From the cell containing the given text, extract its center point as (x, y) coordinate. 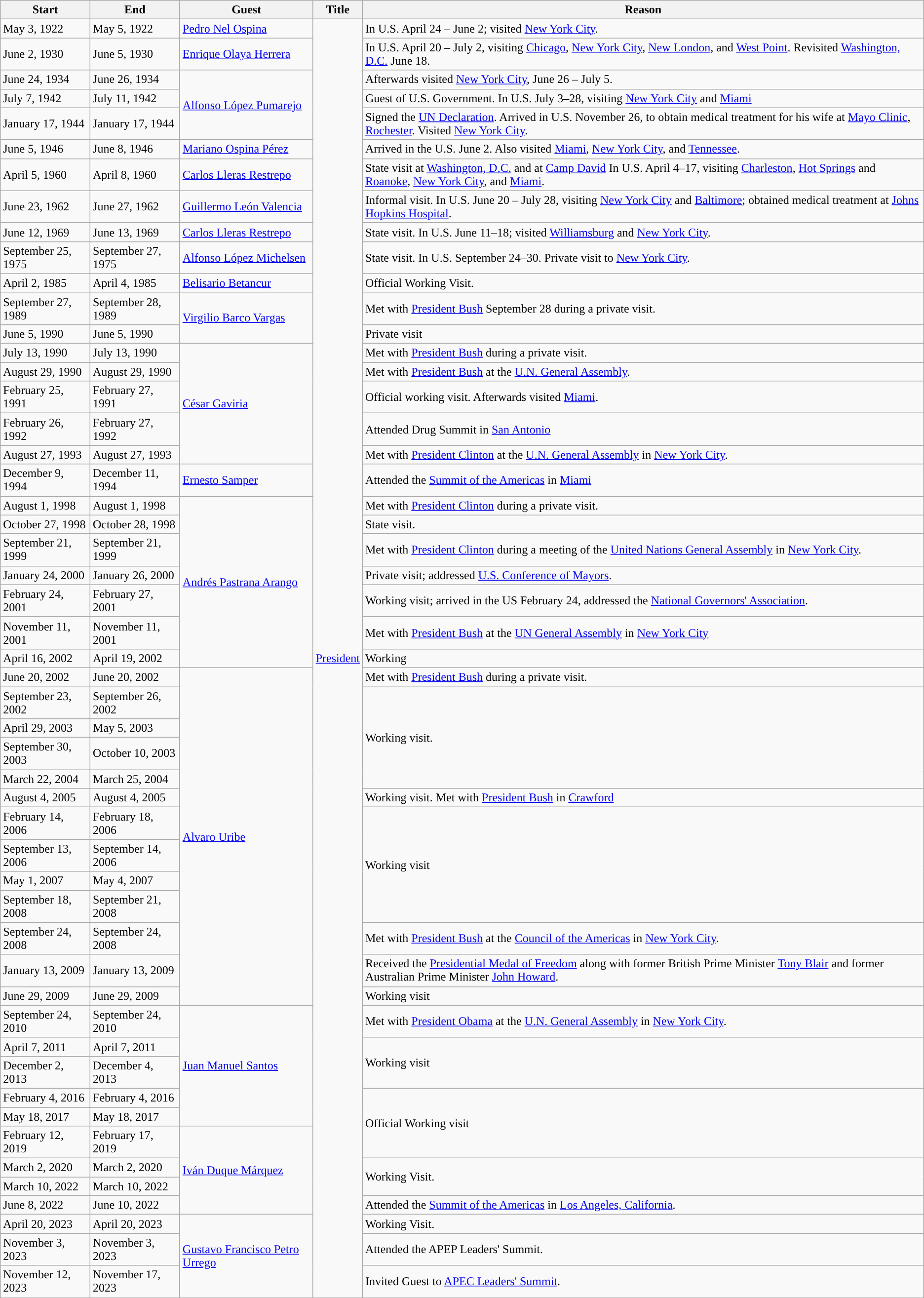
Met with President Bush at the UN General Assembly in New York City (643, 633)
July 7, 1942 (45, 98)
March 22, 2004 (45, 779)
June 24, 1934 (45, 79)
Official Working visit (643, 1123)
May 5, 2003 (135, 728)
June 26, 1934 (135, 79)
April 29, 2003 (45, 728)
Informal visit. In U.S. June 20 – July 28, visiting New York City and Baltimore; obtained medical treatment at Johns Hopkins Hospital. (643, 206)
In U.S. April 24 – June 2; visited New York City. (643, 29)
September 23, 2002 (45, 702)
April 4, 1985 (135, 283)
Juan Manuel Santos (246, 1065)
Working visit. Met with President Bush in Crawford (643, 798)
Met with President Bush September 28 during a private visit. (643, 308)
July 11, 1942 (135, 98)
February 27, 2001 (135, 600)
Mariano Ospina Pérez (246, 149)
June 27, 1962 (135, 206)
Working visit; arrived in the US February 24, addressed the National Governors' Association. (643, 600)
Signed the UN Declaration. Arrived in U.S. November 26, to obtain medical treatment for his wife at Mayo Clinic, Rochester. Visited New York City. (643, 123)
February 14, 2006 (45, 824)
Iván Duque Márquez (246, 1170)
President (338, 659)
February 24, 2001 (45, 600)
June 23, 1962 (45, 206)
Guest of U.S. Government. In U.S. July 3–28, visiting New York City and Miami (643, 98)
September 18, 2008 (45, 906)
Official working visit. Afterwards visited Miami. (643, 397)
April 2, 1985 (45, 283)
September 26, 2002 (135, 702)
September 27, 1975 (135, 258)
September 28, 1989 (135, 308)
February 12, 2019 (45, 1142)
César Gaviria (246, 404)
April 5, 1960 (45, 175)
October 28, 1998 (135, 524)
December 4, 2013 (135, 1072)
State visit at Washington, D.C. and at Camp David In U.S. April 4–17, visiting Charleston, Hot Springs and Roanoke, New York City, and Miami. (643, 175)
April 8, 1960 (135, 175)
January 26, 2000 (135, 575)
In U.S. April 20 – July 2, visiting Chicago, New York City, New London, and West Point. Revisited Washington, D.C. June 18. (643, 54)
Invited Guest to APEC Leaders' Summit. (643, 1282)
May 5, 1922 (135, 29)
Alvaro Uribe (246, 836)
Ernesto Samper (246, 480)
May 4, 2007 (135, 881)
May 3, 1922 (45, 29)
June 13, 1969 (135, 232)
June 10, 2022 (135, 1205)
Arrived in the U.S. June 2. Also visited Miami, New York City, and Tennessee. (643, 149)
September 21, 2008 (135, 906)
Attended the Summit of the Americas in Los Angeles, California. (643, 1205)
Met with President Bush at the Council of the Americas in New York City. (643, 938)
Gustavo Francisco Petro Urrego (246, 1256)
May 1, 2007 (45, 881)
Belisario Betancur (246, 283)
Attended Drug Summit in San Antonio (643, 430)
June 5, 1930 (135, 54)
June 8, 1946 (135, 149)
September 14, 2006 (135, 855)
Working visit. (643, 737)
June 2, 1930 (45, 54)
Alfonso López Pumarejo (246, 105)
December 11, 1994 (135, 480)
February 18, 2006 (135, 824)
February 17, 2019 (135, 1142)
Afterwards visited New York City, June 26 – July 5. (643, 79)
February 27, 1992 (135, 430)
State visit. In U.S. June 11–18; visited Williamsburg and New York City. (643, 232)
Andrés Pastrana Arango (246, 582)
Start (45, 10)
November 17, 2023 (135, 1282)
Guillermo León Valencia (246, 206)
Pedro Nel Ospina (246, 29)
State visit. (643, 524)
Guest (246, 10)
Virgilio Barco Vargas (246, 318)
Alfonso López Michelsen (246, 258)
November 12, 2023 (45, 1282)
September 25, 1975 (45, 258)
Title (338, 10)
End (135, 10)
Reason (643, 10)
Met with President Clinton during a meeting of the United Nations General Assembly in New York City. (643, 550)
December 9, 1994 (45, 480)
June 5, 1946 (45, 149)
September 30, 2003 (45, 753)
Enrique Olaya Herrera (246, 54)
Met with President Obama at the U.N. General Assembly in New York City. (643, 1021)
Met with President Clinton at the U.N. General Assembly in New York City. (643, 455)
June 8, 2022 (45, 1205)
February 25, 1991 (45, 397)
State visit. In U.S. September 24–30. Private visit to New York City. (643, 258)
April 16, 2002 (45, 658)
December 2, 2013 (45, 1072)
Attended the Summit of the Americas in Miami (643, 480)
February 26, 1992 (45, 430)
January 24, 2000 (45, 575)
September 27, 1989 (45, 308)
Met with President Bush at the U.N. General Assembly. (643, 372)
Official Working Visit. (643, 283)
June 12, 1969 (45, 232)
October 27, 1998 (45, 524)
October 10, 2003 (135, 753)
Received the Presidential Medal of Freedom along with former British Prime Minister Tony Blair and former Australian Prime Minister John Howard. (643, 971)
April 19, 2002 (135, 658)
Working (643, 658)
Private visit (643, 334)
September 13, 2006 (45, 855)
Private visit; addressed U.S. Conference of Mayors. (643, 575)
Met with President Clinton during a private visit. (643, 506)
March 25, 2004 (135, 779)
February 27, 1991 (135, 397)
Attended the APEP Leaders' Summit. (643, 1249)
